Search for the cell housing the specified text and yield its [X, Y] center coordinate. 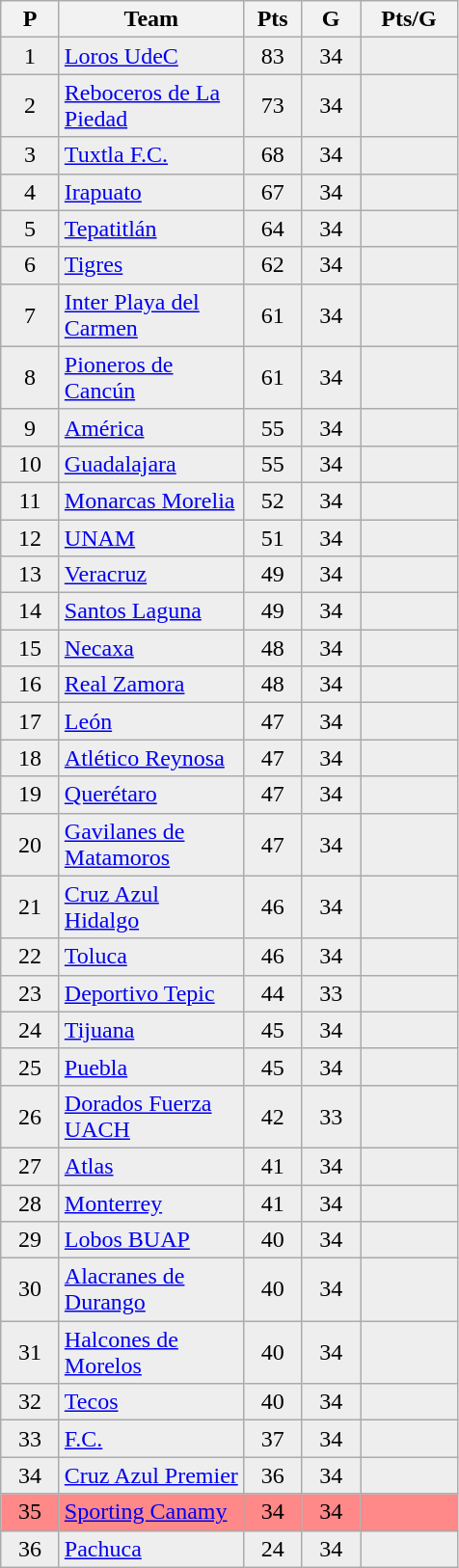
P [31, 19]
25 [31, 1067]
21 [31, 906]
Real Zamora [150, 685]
Tigres [150, 265]
9 [31, 427]
27 [31, 1166]
Irapuato [150, 192]
15 [31, 648]
Tecos [150, 1402]
Toluca [150, 957]
83 [272, 56]
26 [31, 1117]
Sporting Canamy [150, 1512]
37 [272, 1439]
7 [31, 314]
Pts [272, 19]
19 [31, 795]
Atlético Reynosa [150, 758]
Tijuana [150, 1030]
17 [31, 721]
Necaxa [150, 648]
68 [272, 155]
10 [31, 464]
Gavilanes de Matamoros [150, 845]
Atlas [150, 1166]
8 [31, 378]
22 [31, 957]
América [150, 427]
29 [31, 1240]
1 [31, 56]
20 [31, 845]
11 [31, 500]
14 [31, 611]
Pachuca [150, 1549]
Team [150, 19]
67 [272, 192]
G [332, 19]
Monterrey [150, 1203]
Inter Playa del Carmen [150, 314]
F.C. [150, 1439]
Cruz Azul Hidalgo [150, 906]
52 [272, 500]
6 [31, 265]
Dorados Fuerza UACH [150, 1117]
64 [272, 229]
16 [31, 685]
31 [31, 1352]
35 [31, 1512]
Reboceros de La Piedad [150, 106]
UNAM [150, 537]
Pioneros de Cancún [150, 378]
42 [272, 1117]
12 [31, 537]
13 [31, 575]
Pts/G [409, 19]
5 [31, 229]
Puebla [150, 1067]
3 [31, 155]
28 [31, 1203]
4 [31, 192]
Guadalajara [150, 464]
Halcones de Morelos [150, 1352]
León [150, 721]
62 [272, 265]
Deportivo Tepic [150, 993]
30 [31, 1290]
73 [272, 106]
Veracruz [150, 575]
18 [31, 758]
32 [31, 1402]
Tuxtla F.C. [150, 155]
Santos Laguna [150, 611]
2 [31, 106]
Loros UdeC [150, 56]
23 [31, 993]
Cruz Azul Premier [150, 1475]
Tepatitlán [150, 229]
Alacranes de Durango [150, 1290]
Monarcas Morelia [150, 500]
44 [272, 993]
Querétaro [150, 795]
51 [272, 537]
Lobos BUAP [150, 1240]
